Detect which cell encompasses the target text, then output its [x, y] center coordinate. 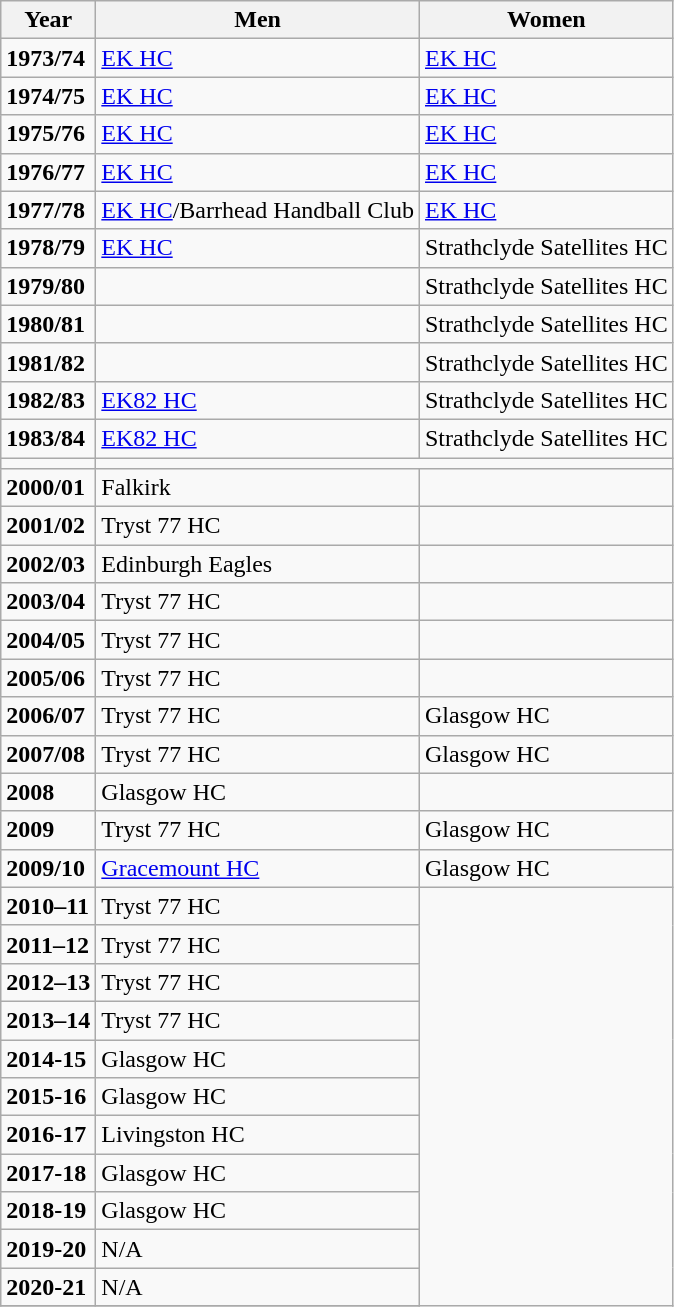
2015-16 [48, 1097]
Women [546, 20]
2004/05 [48, 640]
Gracemount HC [258, 868]
2019-20 [48, 1249]
1976/77 [48, 172]
2005/06 [48, 678]
2003/04 [48, 602]
2010–11 [48, 906]
2009/10 [48, 868]
1981/82 [48, 362]
Livingston HC [258, 1135]
2011–12 [48, 944]
2002/03 [48, 564]
1982/83 [48, 400]
Men [258, 20]
2016-17 [48, 1135]
2009 [48, 830]
1978/79 [48, 248]
2008 [48, 792]
2007/08 [48, 754]
2012–13 [48, 982]
1979/80 [48, 286]
Edinburgh Eagles [258, 564]
1974/75 [48, 96]
EK HC/Barrhead Handball Club [258, 210]
2006/07 [48, 716]
1980/81 [48, 324]
1983/84 [48, 438]
2017-18 [48, 1173]
2020-21 [48, 1287]
1977/78 [48, 210]
2014-15 [48, 1059]
2001/02 [48, 526]
2018-19 [48, 1211]
1973/74 [48, 58]
Falkirk [258, 488]
2000/01 [48, 488]
1975/76 [48, 134]
2013–14 [48, 1020]
Year [48, 20]
